Locate the cell with the specified text and output its (X, Y) center coordinate. 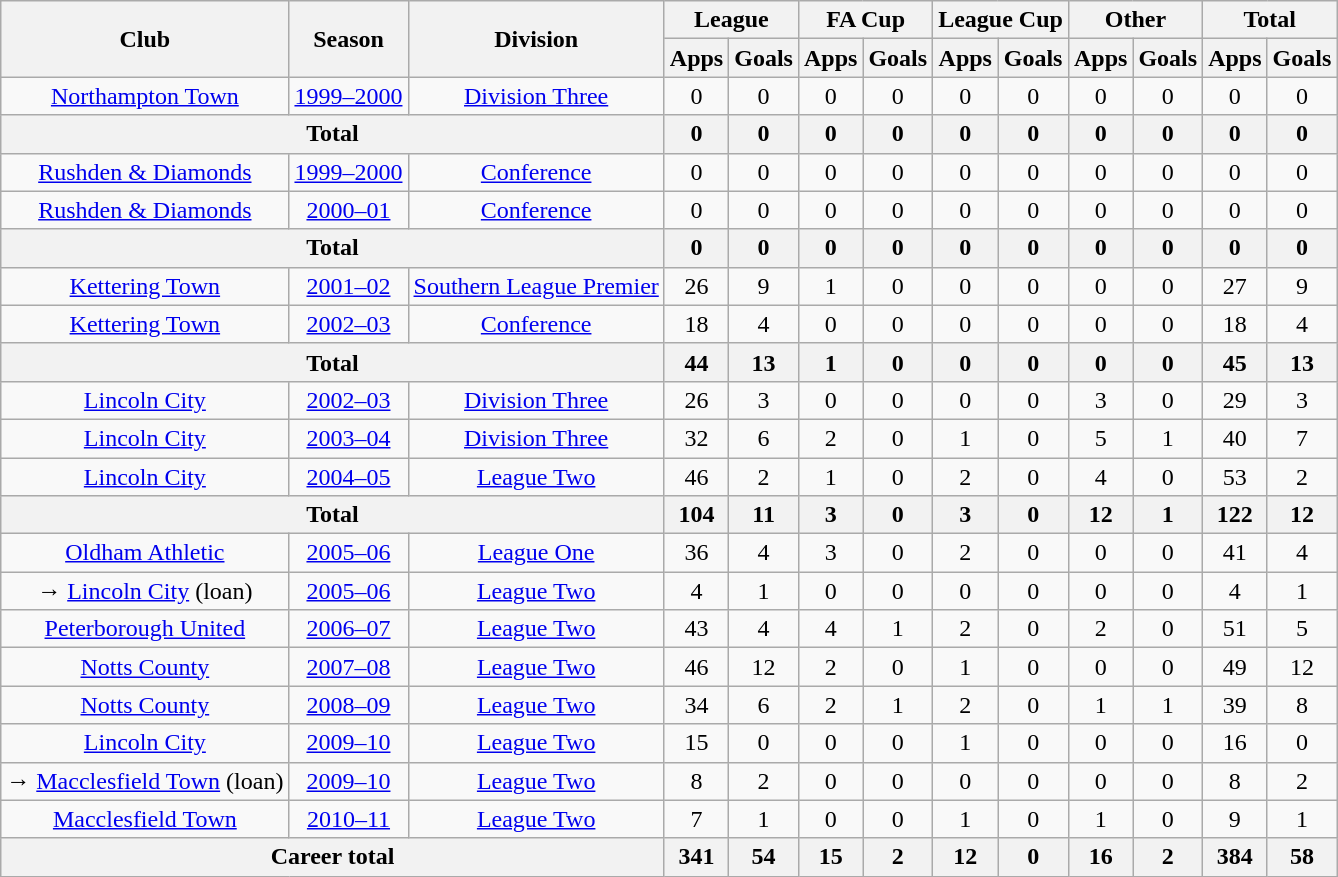
104 (696, 515)
2010–11 (348, 819)
Northampton Town (145, 96)
341 (696, 857)
League One (536, 553)
2004–05 (348, 477)
34 (696, 705)
36 (696, 553)
Club (145, 39)
41 (1235, 553)
49 (1235, 667)
League (731, 20)
2000–01 (348, 210)
122 (1235, 515)
Southern League Premier (536, 286)
Macclesfield Town (145, 819)
Oldham Athletic (145, 553)
54 (764, 857)
32 (696, 438)
→ Lincoln City (loan) (145, 591)
2003–04 (348, 438)
40 (1235, 438)
→ Macclesfield Town (loan) (145, 781)
Season (348, 39)
Career total (333, 857)
2006–07 (348, 629)
53 (1235, 477)
FA Cup (865, 20)
39 (1235, 705)
Peterborough United (145, 629)
2007–08 (348, 667)
384 (1235, 857)
Division (536, 39)
44 (696, 362)
51 (1235, 629)
11 (764, 515)
Other (1135, 20)
2001–02 (348, 286)
27 (1235, 286)
League Cup (1001, 20)
29 (1235, 400)
43 (696, 629)
2008–09 (348, 705)
45 (1235, 362)
58 (1302, 857)
